Return (x, y) of the center of cell containing provided text 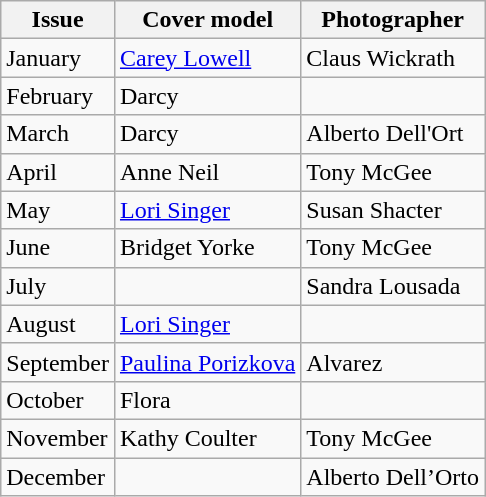
Kathy Coulter (207, 438)
April (58, 172)
September (58, 362)
February (58, 96)
Alberto Dell'Ort (393, 134)
October (58, 400)
Alvarez (393, 362)
Paulina Porizkova (207, 362)
Cover model (207, 20)
Susan Shacter (393, 210)
Flora (207, 400)
December (58, 477)
January (58, 58)
Issue (58, 20)
Carey Lowell (207, 58)
August (58, 324)
Alberto Dell’Orto (393, 477)
Anne Neil (207, 172)
Photographer (393, 20)
Claus Wickrath (393, 58)
November (58, 438)
May (58, 210)
July (58, 286)
Bridget Yorke (207, 248)
March (58, 134)
June (58, 248)
Sandra Lousada (393, 286)
